Return [x, y] of the center of cell containing provided text 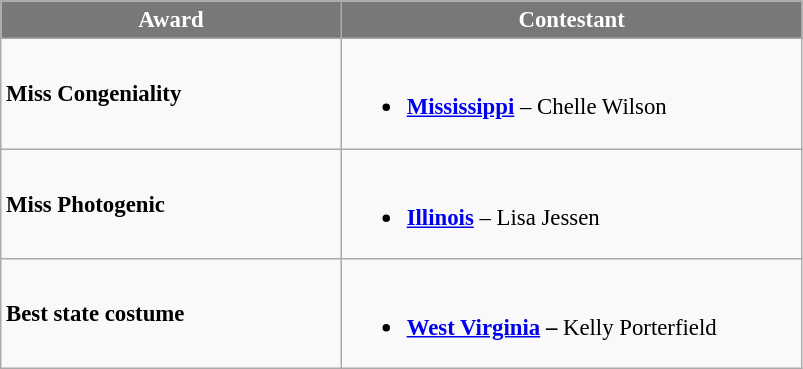
Best state costume [172, 314]
Mississippi – Chelle Wilson [572, 94]
Miss Photogenic [172, 204]
West Virginia – Kelly Porterfield [572, 314]
Illinois – Lisa Jessen [572, 204]
Miss Congeniality [172, 94]
Award [172, 20]
Contestant [572, 20]
